Find where the given text appears and provide that cell's center as [X, Y] coordinate. 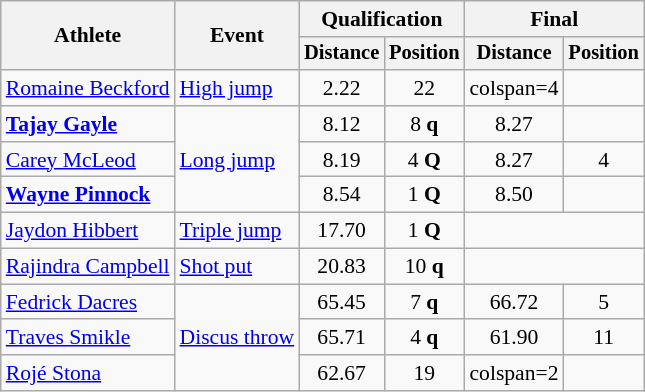
Carey McLeod [88, 160]
Athlete [88, 36]
11 [604, 338]
17.70 [342, 231]
Qualification [382, 19]
Triple jump [238, 231]
Discus throw [238, 338]
Rojé Stona [88, 373]
High jump [238, 88]
colspan=4 [514, 88]
20.83 [342, 267]
Long jump [238, 160]
8 q [424, 124]
colspan=2 [514, 373]
7 q [424, 302]
Wayne Pinnock [88, 195]
Final [554, 19]
Shot put [238, 267]
Traves Smikle [88, 338]
Jaydon Hibbert [88, 231]
5 [604, 302]
8.12 [342, 124]
65.71 [342, 338]
Rajindra Campbell [88, 267]
8.19 [342, 160]
19 [424, 373]
Fedrick Dacres [88, 302]
4 Q [424, 160]
2.22 [342, 88]
Event [238, 36]
8.54 [342, 195]
65.45 [342, 302]
10 q [424, 267]
4 q [424, 338]
Tajay Gayle [88, 124]
22 [424, 88]
61.90 [514, 338]
8.50 [514, 195]
Romaine Beckford [88, 88]
62.67 [342, 373]
66.72 [514, 302]
4 [604, 160]
